Scan for the cell matching the given text and deliver its (X, Y) coordinate at center. 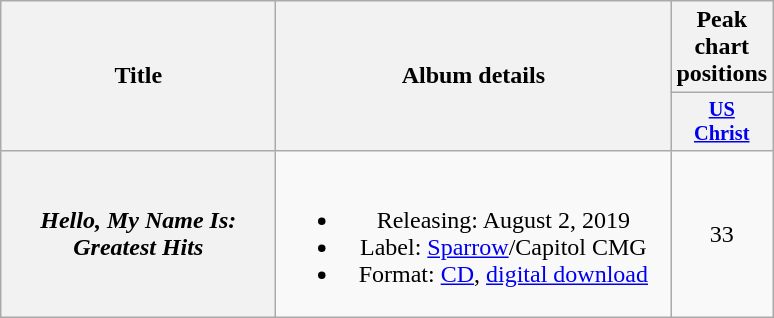
Hello, My Name Is: Greatest Hits (138, 234)
Title (138, 76)
Peak chart positions (722, 47)
USChrist (722, 122)
33 (722, 234)
Album details (474, 76)
Releasing: August 2, 2019Label: Sparrow/Capitol CMGFormat: CD, digital download (474, 234)
